Provide the [X, Y] coordinate of the cell's center where the given text is located.  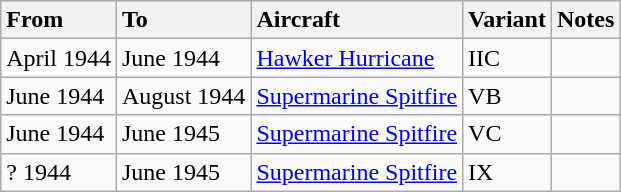
From [59, 20]
Notes [585, 20]
Aircraft [357, 20]
? 1944 [59, 172]
August 1944 [183, 96]
To [183, 20]
VB [508, 96]
IIC [508, 58]
VC [508, 134]
April 1944 [59, 58]
Variant [508, 20]
IX [508, 172]
Hawker Hurricane [357, 58]
